Pinpoint the cell where the given text exists, returning its [x, y] midpoint coordinate. 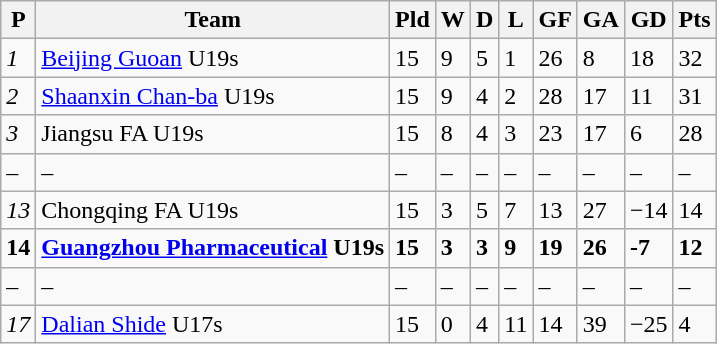
-7 [648, 248]
−14 [648, 210]
0 [452, 324]
D [484, 20]
GF [555, 20]
Shaanxin Chan-ba U19s [213, 96]
Team [213, 20]
6 [648, 134]
P [18, 20]
GD [648, 20]
23 [555, 134]
Jiangsu FA U19s [213, 134]
Chongqing FA U19s [213, 210]
Pld [413, 20]
7 [516, 210]
−25 [648, 324]
31 [694, 96]
Guangzhou Pharmaceutical U19s [213, 248]
32 [694, 58]
18 [648, 58]
27 [600, 210]
39 [600, 324]
L [516, 20]
19 [555, 248]
12 [694, 248]
W [452, 20]
GA [600, 20]
Dalian Shide U17s [213, 324]
Beijing Guoan U19s [213, 58]
Pts [694, 20]
